Determine the [x, y] coordinate at the center of the cell enclosing the given text.  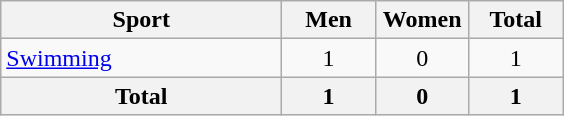
Sport [142, 20]
Swimming [142, 58]
Women [422, 20]
Men [329, 20]
